Return the [x, y] coordinate for the center point of the cell that contains the specified text.  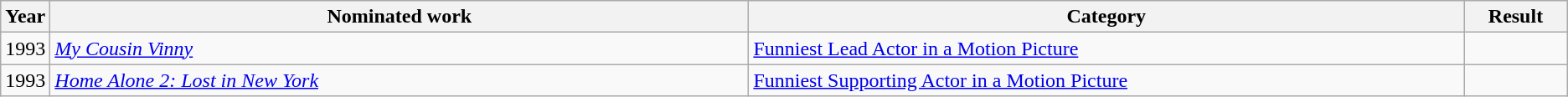
My Cousin Vinny [400, 48]
Nominated work [400, 17]
Result [1516, 17]
Home Alone 2: Lost in New York [400, 80]
Year [25, 17]
Category [1106, 17]
Funniest Supporting Actor in a Motion Picture [1106, 80]
Funniest Lead Actor in a Motion Picture [1106, 48]
